Scan for the cell matching the given text and deliver its [x, y] coordinate at center. 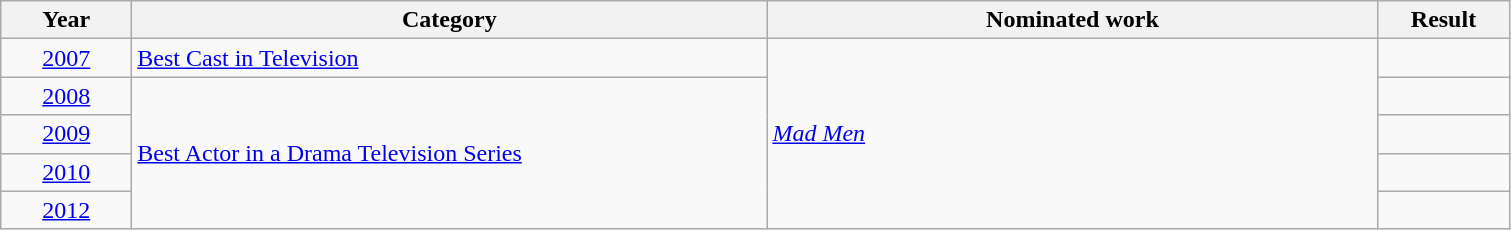
2008 [66, 96]
Best Cast in Television [450, 58]
2010 [66, 172]
Nominated work [1072, 20]
Year [66, 20]
2009 [66, 134]
2007 [66, 58]
Category [450, 20]
2012 [66, 210]
Mad Men [1072, 134]
Result [1444, 20]
Best Actor in a Drama Television Series [450, 153]
